Locate the cell with the specified text and output its (x, y) center coordinate. 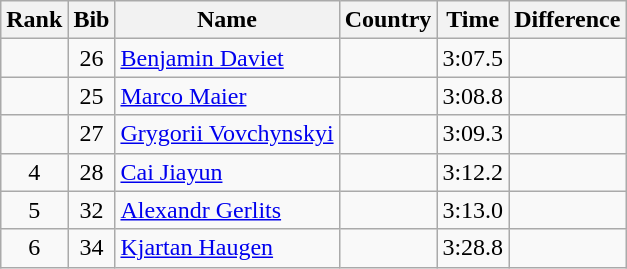
26 (92, 58)
3:28.8 (473, 248)
Benjamin Daviet (227, 58)
Grygorii Vovchynskyi (227, 134)
28 (92, 172)
Country (388, 20)
27 (92, 134)
32 (92, 210)
3:07.5 (473, 58)
Marco Maier (227, 96)
Time (473, 20)
3:12.2 (473, 172)
5 (34, 210)
Difference (568, 20)
3:08.8 (473, 96)
Rank (34, 20)
25 (92, 96)
Name (227, 20)
6 (34, 248)
Kjartan Haugen (227, 248)
Cai Jiayun (227, 172)
Alexandr Gerlits (227, 210)
3:09.3 (473, 134)
34 (92, 248)
3:13.0 (473, 210)
Bib (92, 20)
4 (34, 172)
